Scan for the cell matching the given text and deliver its [X, Y] coordinate at center. 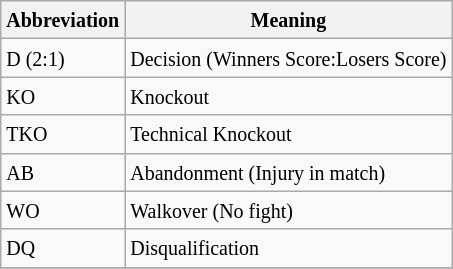
DQ [63, 248]
TKO [63, 134]
Walkover (No fight) [288, 210]
KO [63, 96]
Knockout [288, 96]
AB [63, 172]
D (2:1) [63, 58]
Technical Knockout [288, 134]
WO [63, 210]
Meaning [288, 20]
Abbreviation [63, 20]
Disqualification [288, 248]
Decision (Winners Score:Losers Score) [288, 58]
Abandonment (Injury in match) [288, 172]
